Identify which cell holds the provided text, then report its (x, y) central coordinate. 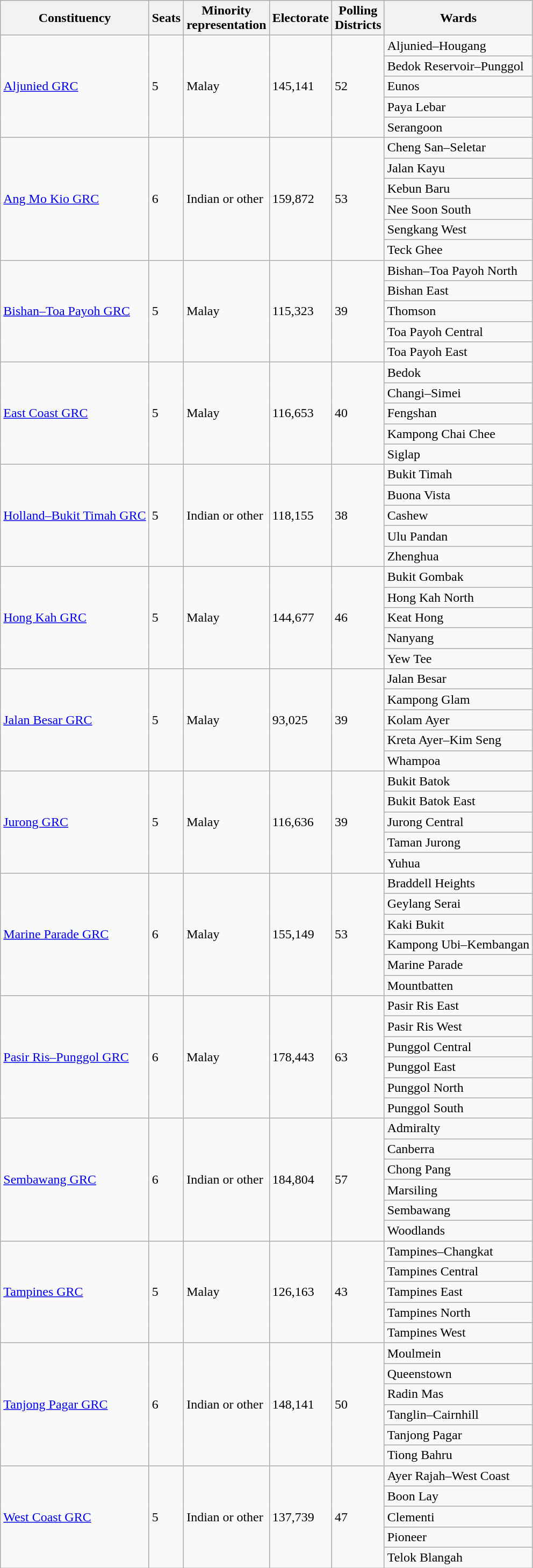
Geylang Serai (458, 903)
40 (358, 413)
Marsiling (458, 1190)
Electorate (300, 18)
Holland–Bukit Timah GRC (75, 515)
Sengkang West (458, 229)
Moulmein (458, 1353)
Pasir Ris West (458, 1026)
Ulu Pandan (458, 536)
Jalan Kayu (458, 168)
Ayer Rajah–West Coast (458, 1476)
Punggol North (458, 1088)
63 (358, 1057)
178,443 (300, 1057)
Bukit Batok East (458, 801)
Telok Blangah (458, 1557)
Nanyang (458, 638)
Yuhua (458, 863)
Canberra (458, 1149)
West Coast GRC (75, 1516)
46 (358, 617)
145,141 (300, 86)
Mountbatten (458, 986)
57 (358, 1179)
Jurong GRC (75, 822)
Teck Ghee (458, 250)
Serangoon (458, 127)
Chong Pang (458, 1169)
Cheng San–Seletar (458, 148)
Pasir Ris East (458, 1006)
Woodlands (458, 1230)
Punggol South (458, 1108)
50 (358, 1404)
Bedok (458, 373)
Buona Vista (458, 495)
148,141 (300, 1404)
Admiralty (458, 1128)
Bishan–Toa Payoh GRC (75, 311)
Clementi (458, 1516)
93,025 (300, 720)
Queenstown (458, 1374)
Kampong Ubi–Kembangan (458, 945)
Minorityrepresentation (227, 18)
Aljunied GRC (75, 86)
Pioneer (458, 1537)
Hong Kah GRC (75, 617)
Marine Parade GRC (75, 934)
Kampong Chai Chee (458, 434)
Nee Soon South (458, 209)
Eunos (458, 86)
115,323 (300, 311)
Bishan East (458, 291)
Changi–Simei (458, 393)
Seats (166, 18)
Bukit Batok (458, 781)
Tanjong Pagar GRC (75, 1404)
Kolam Ayer (458, 720)
Bedok Reservoir–Punggol (458, 66)
Braddell Heights (458, 883)
159,872 (300, 199)
52 (358, 86)
126,163 (300, 1292)
116,653 (300, 413)
Wards (458, 18)
Toa Payoh East (458, 352)
Tampines GRC (75, 1292)
Marine Parade (458, 965)
155,149 (300, 934)
Taman Jurong (458, 842)
Fengshan (458, 413)
Whampoa (458, 761)
Tampines North (458, 1312)
Cashew (458, 515)
Bishan–Toa Payoh North (458, 270)
Punggol Central (458, 1047)
Bukit Gombak (458, 577)
Yew Tee (458, 659)
Keat Hong (458, 618)
Ang Mo Kio GRC (75, 199)
Hong Kah North (458, 597)
Jalan Besar GRC (75, 720)
Boon Lay (458, 1496)
Tiong Bahru (458, 1455)
Constituency (75, 18)
Siglap (458, 454)
Paya Lebar (458, 107)
43 (358, 1292)
Zhenghua (458, 556)
Sembawang (458, 1210)
Jurong Central (458, 822)
Bukit Timah (458, 475)
184,804 (300, 1179)
118,155 (300, 515)
Tanglin–Cairnhill (458, 1414)
PollingDistricts (358, 18)
Kebun Baru (458, 188)
Aljunied–Hougang (458, 46)
Tampines West (458, 1333)
38 (358, 515)
Tanjong Pagar (458, 1435)
47 (358, 1516)
East Coast GRC (75, 413)
Tampines East (458, 1292)
137,739 (300, 1516)
Kampong Glam (458, 699)
Toa Payoh Central (458, 332)
144,677 (300, 617)
Thomson (458, 311)
Tampines Central (458, 1272)
Pasir Ris–Punggol GRC (75, 1057)
Punggol East (458, 1067)
Kaki Bukit (458, 924)
Tampines–Changkat (458, 1251)
Sembawang GRC (75, 1179)
Jalan Besar (458, 679)
Kreta Ayer–Kim Seng (458, 740)
Radin Mas (458, 1394)
116,636 (300, 822)
